Provide the [x, y] coordinate of the cell's center where the given text is located.  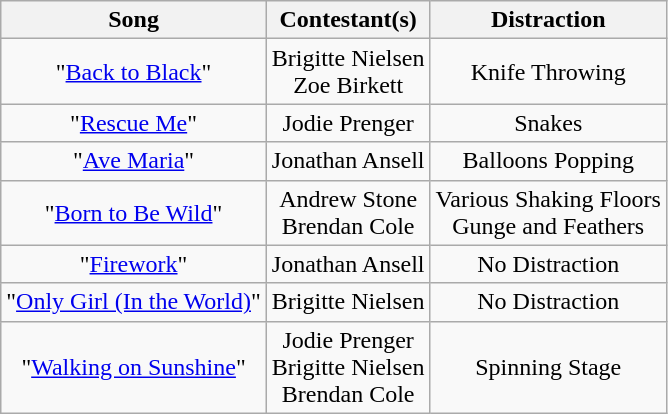
Knife Throwing [548, 72]
Jodie PrengerBrigitte NielsenBrendan Cole [348, 367]
Jodie Prenger [348, 123]
"Rescue Me" [134, 123]
Contestant(s) [348, 20]
"Born to Be Wild" [134, 212]
Snakes [548, 123]
Brigitte NielsenZoe Birkett [348, 72]
"Walking on Sunshine" [134, 367]
"Firework" [134, 264]
Various Shaking FloorsGunge and Feathers [548, 212]
Andrew StoneBrendan Cole [348, 212]
"Only Girl (In the World)" [134, 302]
Distraction [548, 20]
Song [134, 20]
"Back to Black" [134, 72]
Spinning Stage [548, 367]
Brigitte Nielsen [348, 302]
Balloons Popping [548, 161]
"Ave Maria" [134, 161]
